Determine the (X, Y) coordinate at the center of the cell enclosing the given text.  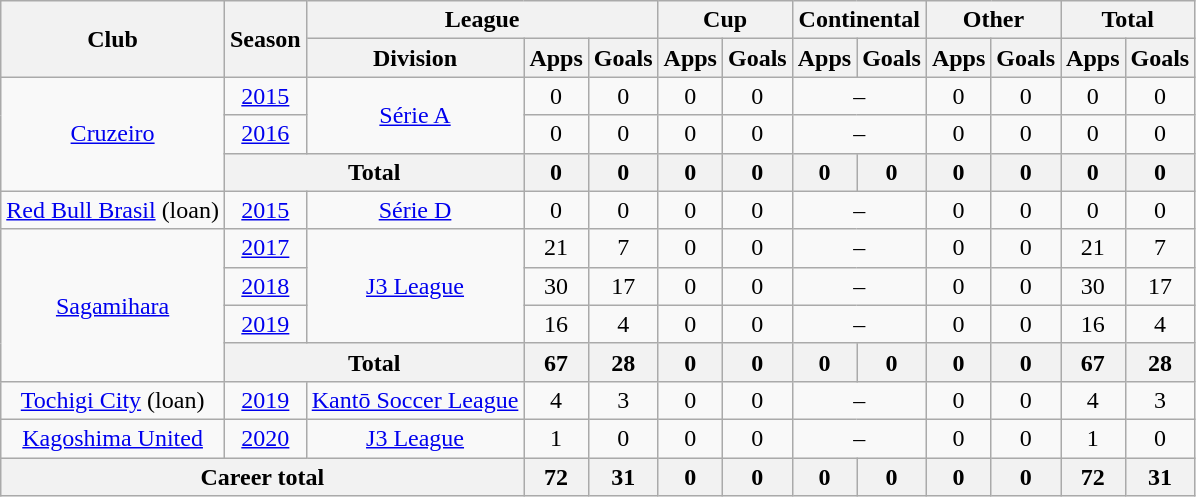
Kantō Soccer League (415, 400)
Cup (725, 20)
Série A (415, 115)
Cruzeiro (113, 134)
Sagamihara (113, 305)
2018 (265, 286)
Club (113, 39)
League (482, 20)
Tochigi City (loan) (113, 400)
Division (415, 58)
Season (265, 39)
Kagoshima United (113, 438)
2016 (265, 134)
2020 (265, 438)
Other (993, 20)
Continental (859, 20)
Career total (262, 477)
Série D (415, 210)
2017 (265, 248)
Red Bull Brasil (loan) (113, 210)
